Provide the (X, Y) coordinate of the cell's center where the given text is located.  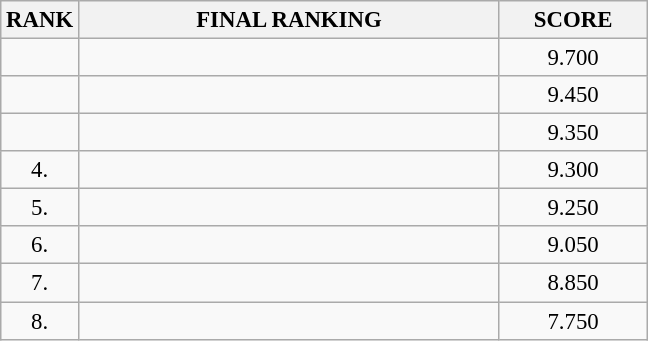
9.350 (572, 133)
9.450 (572, 95)
FINAL RANKING (288, 20)
6. (40, 245)
7. (40, 283)
9.300 (572, 170)
5. (40, 208)
9.050 (572, 245)
7.750 (572, 321)
RANK (40, 20)
8. (40, 321)
4. (40, 170)
9.250 (572, 208)
9.700 (572, 58)
SCORE (572, 20)
8.850 (572, 283)
